Extract the (x, y) coordinate from the center of the cell holding the provided text.  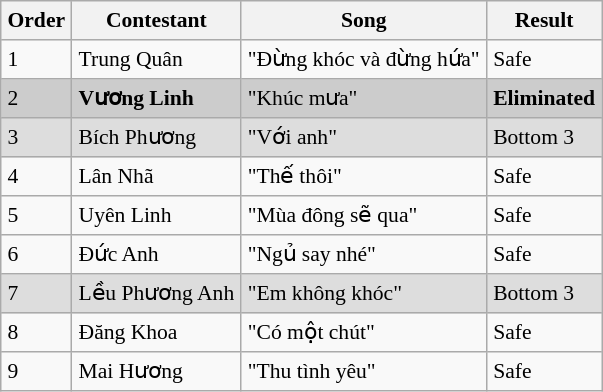
4 (36, 176)
Trung Quân (156, 60)
Result (544, 20)
Mai Hương (156, 372)
5 (36, 216)
7 (36, 294)
9 (36, 372)
Đức Anh (156, 254)
6 (36, 254)
"Có một chút" (364, 332)
Vương Linh (156, 98)
2 (36, 98)
"Em không khóc" (364, 294)
Uyên Linh (156, 216)
Eliminated (544, 98)
Bích Phương (156, 138)
Lân Nhã (156, 176)
"Thu tình yêu" (364, 372)
"Khúc mưa" (364, 98)
Lều Phương Anh (156, 294)
"Ngủ say nhé" (364, 254)
8 (36, 332)
1 (36, 60)
3 (36, 138)
Order (36, 20)
"Mùa đông sẽ qua" (364, 216)
"Với anh" (364, 138)
"Đừng khóc và đừng hứa" (364, 60)
Song (364, 20)
Contestant (156, 20)
"Thế thôi" (364, 176)
Đăng Khoa (156, 332)
